Output the (X, Y) coordinate of the center of the cell containing the given text.  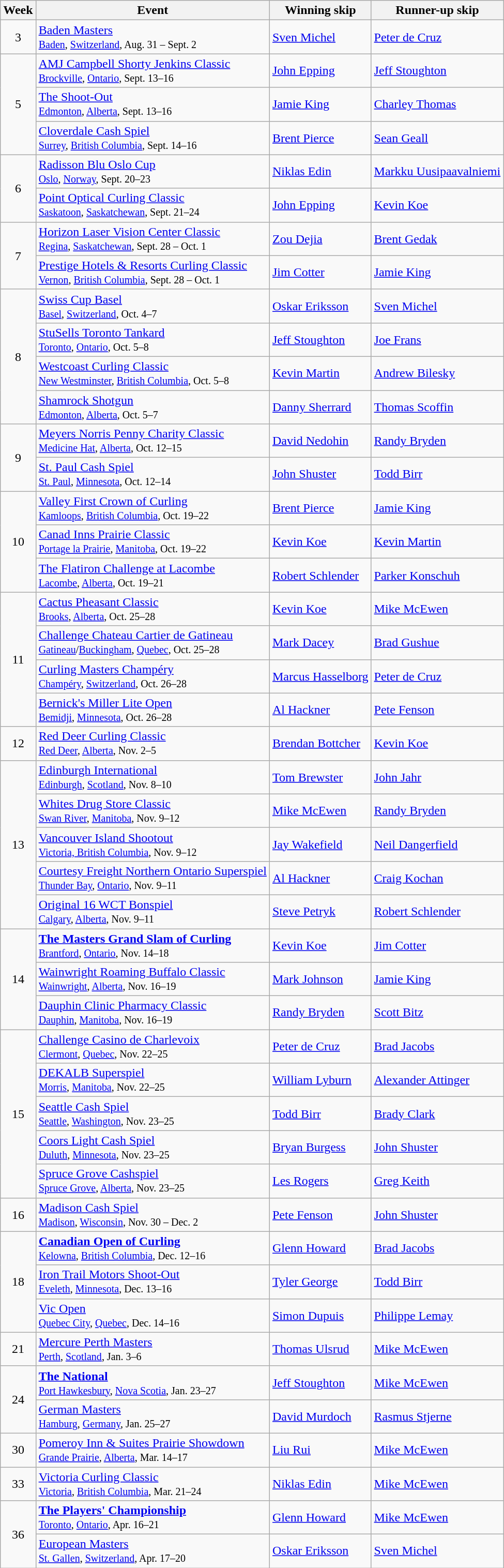
Vic Open Quebec City, Quebec, Dec. 14–16 (152, 1316)
24 (18, 1399)
Philippe Lemay (437, 1316)
9 (18, 458)
Brady Clark (437, 1114)
Runner-up skip (437, 10)
Bernick's Miller Lite Open Bemidji, Minnesota, Oct. 26–28 (152, 710)
Tyler George (320, 1281)
Point Optical Curling Classic Saskatoon, Saskatchewan, Sept. 21–24 (152, 205)
Wainwright Roaming Buffalo Classic Wainwright, Alberta, Nov. 16–19 (152, 979)
36 (18, 1534)
Meyers Norris Penny Charity Classic Medicine Hat, Alberta, Oct. 12–15 (152, 441)
DEKALB Superspiel Morris, Manitoba, Nov. 22–25 (152, 1080)
Week (18, 10)
Parker Konschuh (437, 575)
The National Port Hawkesbury, Nova Scotia, Jan. 23–27 (152, 1383)
Event (152, 10)
The Shoot-Out Edmonton, Alberta, Sept. 13–16 (152, 104)
Coors Light Cash Spiel Duluth, Minnesota, Nov. 23–25 (152, 1147)
Canad Inns Prairie Classic Portage la Prairie, Manitoba, Oct. 19–22 (152, 542)
Winning skip (320, 10)
Mercure Perth Masters Perth, Scotland, Jan. 3–6 (152, 1349)
Jay Wakefield (320, 844)
Prestige Hotels & Resorts Curling Classic Vernon, British Columbia, Sept. 28 – Oct. 1 (152, 272)
Spruce Grove Cashspiel Spruce Grove, Alberta, Nov. 23–25 (152, 1181)
Curling Masters Champéry Champéry, Switzerland, Oct. 26–28 (152, 676)
Joe Frans (437, 339)
Pomeroy Inn & Suites Prairie Showdown Grande Prairie, Alberta, Mar. 14–17 (152, 1450)
11 (18, 659)
7 (18, 255)
Simon Dupuis (320, 1316)
Cloverdale Cash Spiel Surrey, British Columbia, Sept. 14–16 (152, 138)
Steve Petryk (320, 911)
Victoria Curling Classic Victoria, British Columbia, Mar. 21–24 (152, 1483)
21 (18, 1349)
6 (18, 188)
30 (18, 1450)
Marcus Hasselborg (320, 676)
Brendan Bottcher (320, 744)
Dauphin Clinic Pharmacy Classic Dauphin, Manitoba, Nov. 16–19 (152, 1013)
12 (18, 744)
Madison Cash Spiel Madison, Wisconsin, Nov. 30 – Dec. 2 (152, 1214)
Challenge Chateau Cartier de Gatineau Gatineau/Buckingham, Quebec, Oct. 25–28 (152, 642)
The Flatiron Challenge at Lacombe Lacombe, Alberta, Oct. 19–21 (152, 575)
Charley Thomas (437, 104)
Danny Sherrard (320, 406)
Rasmus Stjerne (437, 1416)
Edinburgh International Edinburgh, Scotland, Nov. 8–10 (152, 777)
St. Paul Cash Spiel St. Paul, Minnesota, Oct. 12–14 (152, 475)
German Masters Hamburg, Germany, Jan. 25–27 (152, 1416)
Alexander Attinger (437, 1080)
Swiss Cup Basel Basel, Switzerland, Oct. 4–7 (152, 306)
33 (18, 1483)
Horizon Laser Vision Center Classic Regina, Saskatchewan, Sept. 28 – Oct. 1 (152, 239)
Les Rogers (320, 1181)
Red Deer Curling Classic Red Deer, Alberta, Nov. 2–5 (152, 744)
Courtesy Freight Northern Ontario Superspiel Thunder Bay, Ontario, Nov. 9–11 (152, 878)
8 (18, 356)
European Masters St. Gallen, Switzerland, Apr. 17–20 (152, 1551)
Brad Gushue (437, 642)
Baden Masters Baden, Switzerland, Aug. 31 – Sept. 2 (152, 37)
10 (18, 542)
The Masters Grand Slam of Curling Brantford, Ontario, Nov. 14–18 (152, 945)
David Murdoch (320, 1416)
Brent Gedak (437, 239)
18 (18, 1281)
Original 16 WCT Bonspiel Calgary, Alberta, Nov. 9–11 (152, 911)
Thomas Scoffin (437, 406)
15 (18, 1114)
The Players' Championship Toronto, Ontario, Apr. 16–21 (152, 1517)
Andrew Bilesky (437, 373)
Canadian Open of Curling Kelowna, British Columbia, Dec. 12–16 (152, 1248)
William Lyburn (320, 1080)
John Jahr (437, 777)
Neil Dangerfield (437, 844)
Iron Trail Motors Shoot-Out Eveleth, Minnesota, Dec. 13–16 (152, 1281)
Liu Rui (320, 1450)
Cactus Pheasant Classic Brooks, Alberta, Oct. 25–28 (152, 609)
Mark Dacey (320, 642)
Valley First Crown of Curling Kamloops, British Columbia, Oct. 19–22 (152, 508)
Markku Uusipaavalniemi (437, 172)
Seattle Cash Spiel Seattle, Washington, Nov. 23–25 (152, 1114)
16 (18, 1214)
Mark Johnson (320, 979)
14 (18, 979)
13 (18, 844)
Radisson Blu Oslo Cup Oslo, Norway, Sept. 20–23 (152, 172)
Tom Brewster (320, 777)
David Nedohin (320, 441)
5 (18, 104)
Sean Geall (437, 138)
Whites Drug Store Classic Swan River, Manitoba, Nov. 9–12 (152, 811)
Thomas Ulsrud (320, 1349)
Shamrock Shotgun Edmonton, Alberta, Oct. 5–7 (152, 406)
StuSells Toronto Tankard Toronto, Ontario, Oct. 5–8 (152, 339)
Challenge Casino de Charlevoix Clermont, Quebec, Nov. 22–25 (152, 1047)
Craig Kochan (437, 878)
Bryan Burgess (320, 1147)
Vancouver Island Shootout Victoria, British Columbia, Nov. 9–12 (152, 844)
Greg Keith (437, 1181)
Scott Bitz (437, 1013)
Westcoast Curling Classic New Westminster, British Columbia, Oct. 5–8 (152, 373)
AMJ Campbell Shorty Jenkins Classic Brockville, Ontario, Sept. 13–16 (152, 70)
Zou Dejia (320, 239)
3 (18, 37)
